Output the [x, y] coordinate of the center of the cell containing the given text.  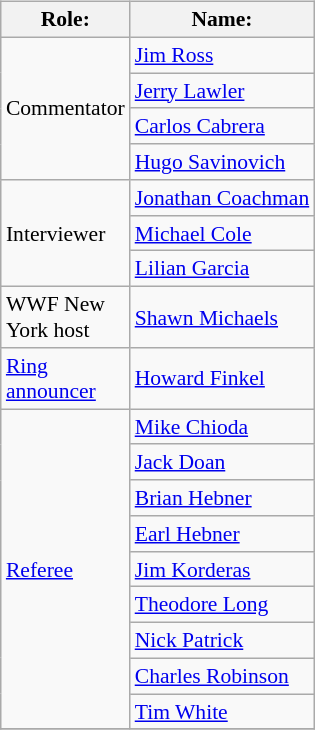
Role: [66, 20]
Jack Doan [222, 462]
Charles Robinson [222, 676]
Lilian Garcia [222, 269]
Earl Hebner [222, 534]
Name: [222, 20]
Commentator [66, 108]
Theodore Long [222, 605]
Referee [66, 570]
Carlos Cabrera [222, 126]
Jerry Lawler [222, 91]
Interviewer [66, 234]
Nick Patrick [222, 641]
Jim Korderas [222, 569]
Mike Chioda [222, 427]
Tim White [222, 712]
WWF New York host [66, 318]
Hugo Savinovich [222, 162]
Shawn Michaels [222, 318]
Jonathan Coachman [222, 198]
Michael Cole [222, 233]
Ring announcer [66, 378]
Brian Hebner [222, 498]
Jim Ross [222, 55]
Howard Finkel [222, 378]
